Search for the cell housing the specified text and yield its (x, y) center coordinate. 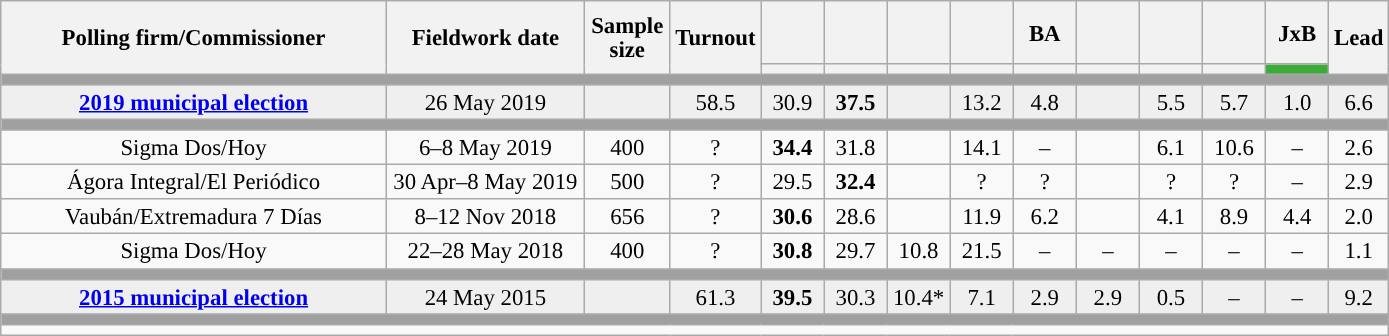
22–28 May 2018 (485, 252)
6.1 (1170, 148)
13.2 (982, 102)
30.9 (792, 102)
6–8 May 2019 (485, 148)
4.8 (1044, 102)
2.6 (1359, 148)
4.4 (1298, 218)
6.6 (1359, 102)
656 (627, 218)
30.3 (856, 296)
9.2 (1359, 296)
58.5 (716, 102)
30 Apr–8 May 2019 (485, 182)
5.5 (1170, 102)
6.2 (1044, 218)
Lead (1359, 38)
Turnout (716, 38)
21.5 (982, 252)
29.5 (792, 182)
Ágora Integral/El Periódico (194, 182)
14.1 (982, 148)
31.8 (856, 148)
JxB (1298, 32)
500 (627, 182)
32.4 (856, 182)
24 May 2015 (485, 296)
37.5 (856, 102)
29.7 (856, 252)
4.1 (1170, 218)
39.5 (792, 296)
2.0 (1359, 218)
10.4* (918, 296)
11.9 (982, 218)
Sample size (627, 38)
30.6 (792, 218)
10.8 (918, 252)
1.1 (1359, 252)
5.7 (1234, 102)
10.6 (1234, 148)
30.8 (792, 252)
34.4 (792, 148)
Vaubán/Extremadura 7 Días (194, 218)
Polling firm/Commissioner (194, 38)
1.0 (1298, 102)
8.9 (1234, 218)
2019 municipal election (194, 102)
2015 municipal election (194, 296)
7.1 (982, 296)
Fieldwork date (485, 38)
26 May 2019 (485, 102)
0.5 (1170, 296)
8–12 Nov 2018 (485, 218)
BA (1044, 32)
61.3 (716, 296)
28.6 (856, 218)
